Provide the (x, y) coordinate of the cell's center where the given text is located.  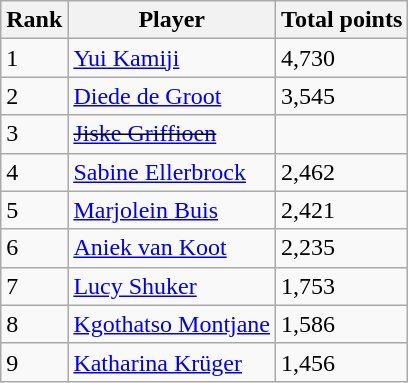
Katharina Krüger (172, 362)
Sabine Ellerbrock (172, 172)
1,456 (342, 362)
Lucy Shuker (172, 286)
6 (34, 248)
1,753 (342, 286)
2,235 (342, 248)
Jiske Griffioen (172, 134)
Yui Kamiji (172, 58)
2 (34, 96)
1,586 (342, 324)
7 (34, 286)
4,730 (342, 58)
5 (34, 210)
8 (34, 324)
4 (34, 172)
2,421 (342, 210)
3 (34, 134)
Marjolein Buis (172, 210)
3,545 (342, 96)
2,462 (342, 172)
Kgothatso Montjane (172, 324)
Player (172, 20)
1 (34, 58)
9 (34, 362)
Diede de Groot (172, 96)
Total points (342, 20)
Rank (34, 20)
Aniek van Koot (172, 248)
